Output the (X, Y) coordinate of the center of the cell containing the given text.  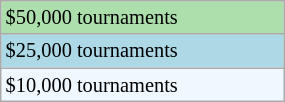
$50,000 tournaments (142, 17)
$25,000 tournaments (142, 51)
$10,000 tournaments (142, 85)
